Pinpoint the cell where the given text exists, returning its [x, y] midpoint coordinate. 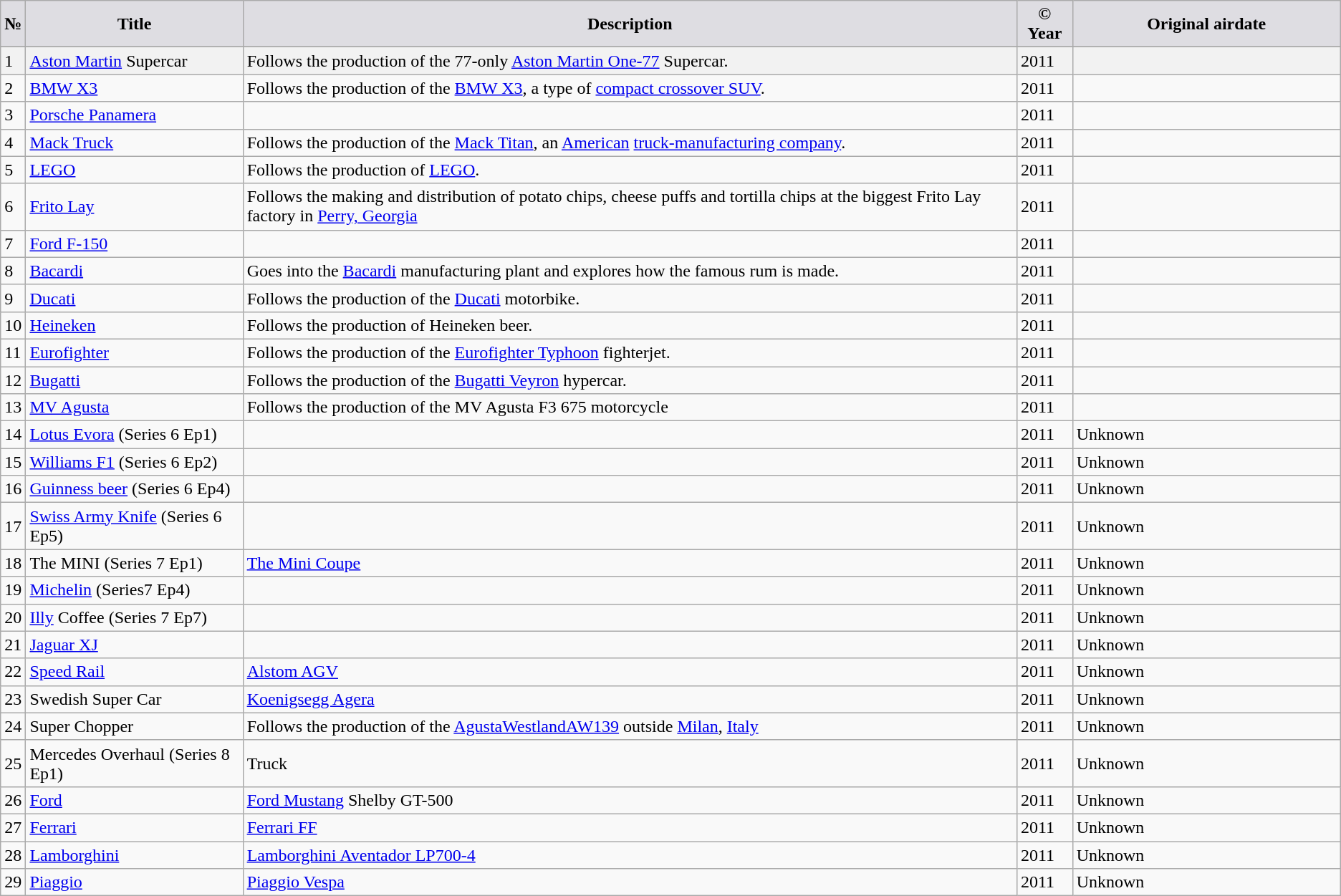
Follows the production of the Ducati motorbike. [630, 298]
Aston Martin Supercar [135, 61]
Follows the production of the Eurofighter Typhoon fighterjet. [630, 352]
Follows the making and distribution of potato chips, cheese puffs and tortilla chips at the biggest Frito Lay factory in Perry, Georgia [630, 206]
BMW X3 [135, 88]
Porsche Panamera [135, 115]
Swiss Army Knife (Series 6 Ep5) [135, 526]
Guinness beer (Series 6 Ep4) [135, 489]
Ford F-150 [135, 244]
24 [13, 726]
Jaguar XJ [135, 645]
Mercedes Overhaul (Series 8 Ep1) [135, 763]
17 [13, 526]
Koenigsegg Agera [630, 699]
Follows the production of the BMW X3, a type of compact crossover SUV. [630, 88]
21 [13, 645]
4 [13, 143]
3 [13, 115]
Title [135, 24]
Follows the production of the Bugatti Veyron hypercar. [630, 380]
Description [630, 24]
Lotus Evora (Series 6 Ep1) [135, 435]
Piaggio Vespa [630, 882]
8 [13, 271]
27 [13, 827]
23 [13, 699]
20 [13, 617]
29 [13, 882]
Swedish Super Car [135, 699]
Bacardi [135, 271]
10 [13, 325]
26 [13, 800]
22 [13, 672]
Ferrari FF [630, 827]
Super Chopper [135, 726]
5 [13, 170]
Lamborghini Aventador LP700-4 [630, 854]
1 [13, 61]
9 [13, 298]
Alstom AGV [630, 672]
Williams F1 (Series 6 Ep2) [135, 462]
11 [13, 352]
2 [13, 88]
Goes into the Bacardi manufacturing plant and explores how the famous rum is made. [630, 271]
№ [13, 24]
Ducati [135, 298]
13 [13, 408]
Ford [135, 800]
Follows the production of the 77-only Aston Martin One-77 Supercar. [630, 61]
Michelin (Series7 Ep4) [135, 590]
19 [13, 590]
Mack Truck [135, 143]
Follows the production of LEGO. [630, 170]
Truck [630, 763]
Lamborghini [135, 854]
Bugatti [135, 380]
Follows the production of the MV Agusta F3 675 motorcycle [630, 408]
12 [13, 380]
Follows the production of the AgustaWestlandAW139 outside Milan, Italy [630, 726]
Speed Rail [135, 672]
Follows the production of Heineken beer. [630, 325]
Illy Coffee (Series 7 Ep7) [135, 617]
Original airdate [1206, 24]
16 [13, 489]
Piaggio [135, 882]
14 [13, 435]
MV Agusta [135, 408]
28 [13, 854]
6 [13, 206]
The Mini Coupe [630, 563]
15 [13, 462]
LEGO [135, 170]
Heineken [135, 325]
18 [13, 563]
Ferrari [135, 827]
Follows the production of the Mack Titan, an American truck-manufacturing company. [630, 143]
25 [13, 763]
7 [13, 244]
© Year [1044, 24]
Ford Mustang Shelby GT-500 [630, 800]
The MINI (Series 7 Ep1) [135, 563]
Eurofighter [135, 352]
Frito Lay [135, 206]
